Provide the (x, y) coordinate of the cell's center where the given text is located.  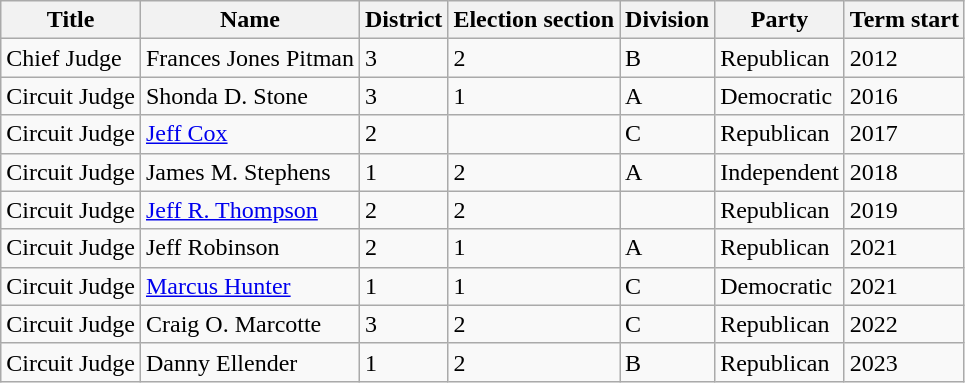
James M. Stephens (250, 172)
Jeff Robinson (250, 248)
Marcus Hunter (250, 286)
Term start (904, 20)
2018 (904, 172)
Danny Ellender (250, 362)
Party (780, 20)
2016 (904, 96)
Division (668, 20)
Craig O. Marcotte (250, 324)
2019 (904, 210)
Frances Jones Pitman (250, 58)
2022 (904, 324)
Name (250, 20)
Independent (780, 172)
Title (71, 20)
Chief Judge (71, 58)
Shonda D. Stone (250, 96)
District (404, 20)
2012 (904, 58)
Jeff R. Thompson (250, 210)
2017 (904, 134)
2023 (904, 362)
Election section (534, 20)
Jeff Cox (250, 134)
